Pinpoint the cell where the given text exists, returning its (X, Y) midpoint coordinate. 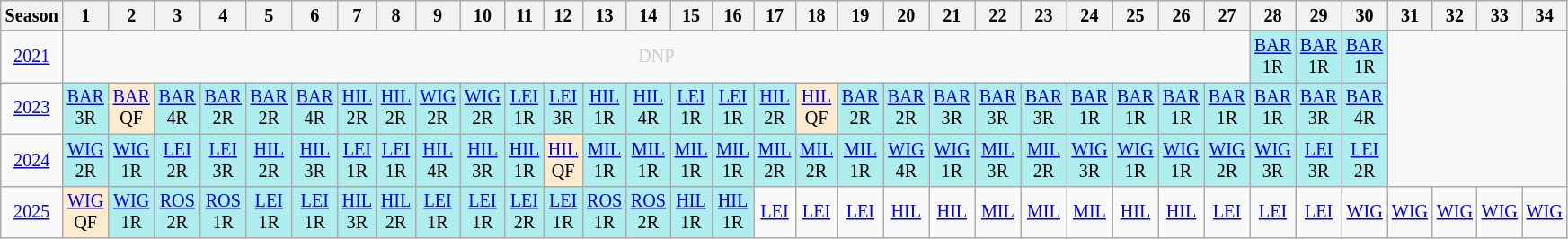
21 (952, 16)
12 (563, 16)
14 (649, 16)
Season (32, 16)
16 (733, 16)
11 (525, 16)
31 (1410, 16)
25 (1136, 16)
MIL3R (997, 160)
22 (997, 16)
5 (270, 16)
2 (131, 16)
9 (438, 16)
20 (906, 16)
8 (395, 16)
WIG4R (906, 160)
30 (1364, 16)
26 (1181, 16)
27 (1227, 16)
6 (314, 16)
BARQF (131, 109)
34 (1545, 16)
28 (1272, 16)
DNP (656, 57)
18 (816, 16)
32 (1455, 16)
4 (223, 16)
19 (861, 16)
3 (178, 16)
2025 (32, 212)
1 (86, 16)
29 (1319, 16)
2024 (32, 160)
2021 (32, 57)
WIGQF (86, 212)
33 (1500, 16)
23 (1044, 16)
2023 (32, 109)
7 (358, 16)
13 (604, 16)
24 (1089, 16)
15 (692, 16)
10 (483, 16)
17 (775, 16)
